Determine the [x, y] coordinate at the center of the cell enclosing the given text.  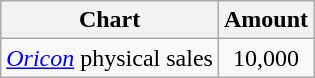
10,000 [266, 58]
Oricon physical sales [110, 58]
Amount [266, 20]
Chart [110, 20]
